From the cell containing the given text, extract its center point as (X, Y) coordinate. 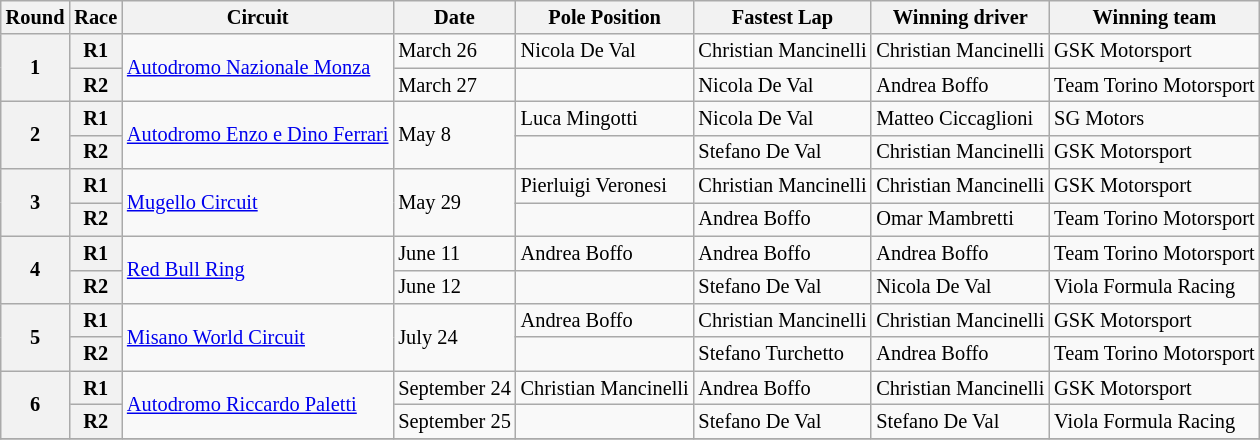
Race (96, 17)
Pole Position (605, 17)
Winning driver (960, 17)
2 (36, 134)
Mugello Circuit (258, 202)
Circuit (258, 17)
May 29 (454, 202)
3 (36, 202)
September 24 (454, 388)
Pierluigi Veronesi (605, 186)
Winning team (1154, 17)
Autodromo Nazionale Monza (258, 68)
March 27 (454, 85)
Autodromo Riccardo Paletti (258, 404)
Omar Mambretti (960, 219)
SG Motors (1154, 118)
Misano World Circuit (258, 336)
Matteo Ciccaglioni (960, 118)
Luca Mingotti (605, 118)
Stefano Turchetto (783, 354)
July 24 (454, 336)
May 8 (454, 134)
5 (36, 336)
Fastest Lap (783, 17)
September 25 (454, 421)
1 (36, 68)
Red Bull Ring (258, 270)
6 (36, 404)
Date (454, 17)
Round (36, 17)
Autodromo Enzo e Dino Ferrari (258, 134)
March 26 (454, 51)
4 (36, 270)
June 11 (454, 253)
June 12 (454, 287)
